For the text-containing cell, return its midpoint in [x, y] coordinate format. 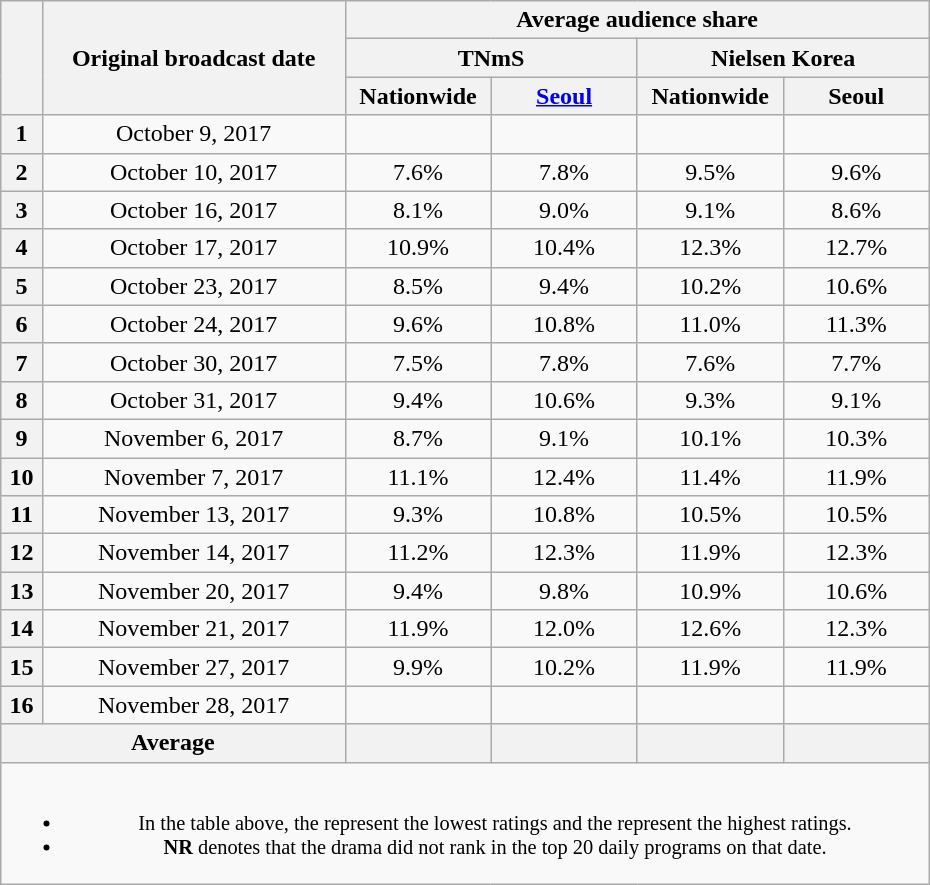
October 9, 2017 [194, 134]
10.4% [564, 248]
10.3% [856, 438]
8.7% [418, 438]
11.4% [710, 477]
8.5% [418, 286]
October 17, 2017 [194, 248]
7.5% [418, 362]
TNmS [491, 58]
6 [22, 324]
5 [22, 286]
November 28, 2017 [194, 705]
November 13, 2017 [194, 515]
November 27, 2017 [194, 667]
October 16, 2017 [194, 210]
15 [22, 667]
9.5% [710, 172]
9.9% [418, 667]
October 10, 2017 [194, 172]
14 [22, 629]
12.7% [856, 248]
11 [22, 515]
11.1% [418, 477]
1 [22, 134]
Average [173, 743]
7 [22, 362]
3 [22, 210]
Original broadcast date [194, 58]
4 [22, 248]
9.0% [564, 210]
9.8% [564, 591]
Nielsen Korea [783, 58]
8.6% [856, 210]
13 [22, 591]
9 [22, 438]
October 24, 2017 [194, 324]
12.4% [564, 477]
12.0% [564, 629]
October 30, 2017 [194, 362]
11.3% [856, 324]
11.0% [710, 324]
October 31, 2017 [194, 400]
7.7% [856, 362]
8 [22, 400]
November 14, 2017 [194, 553]
November 20, 2017 [194, 591]
12.6% [710, 629]
November 6, 2017 [194, 438]
10 [22, 477]
Average audience share [637, 20]
12 [22, 553]
11.2% [418, 553]
16 [22, 705]
November 7, 2017 [194, 477]
2 [22, 172]
10.1% [710, 438]
8.1% [418, 210]
November 21, 2017 [194, 629]
October 23, 2017 [194, 286]
